Determine the [x, y] coordinate at the center of the cell enclosing the given text.  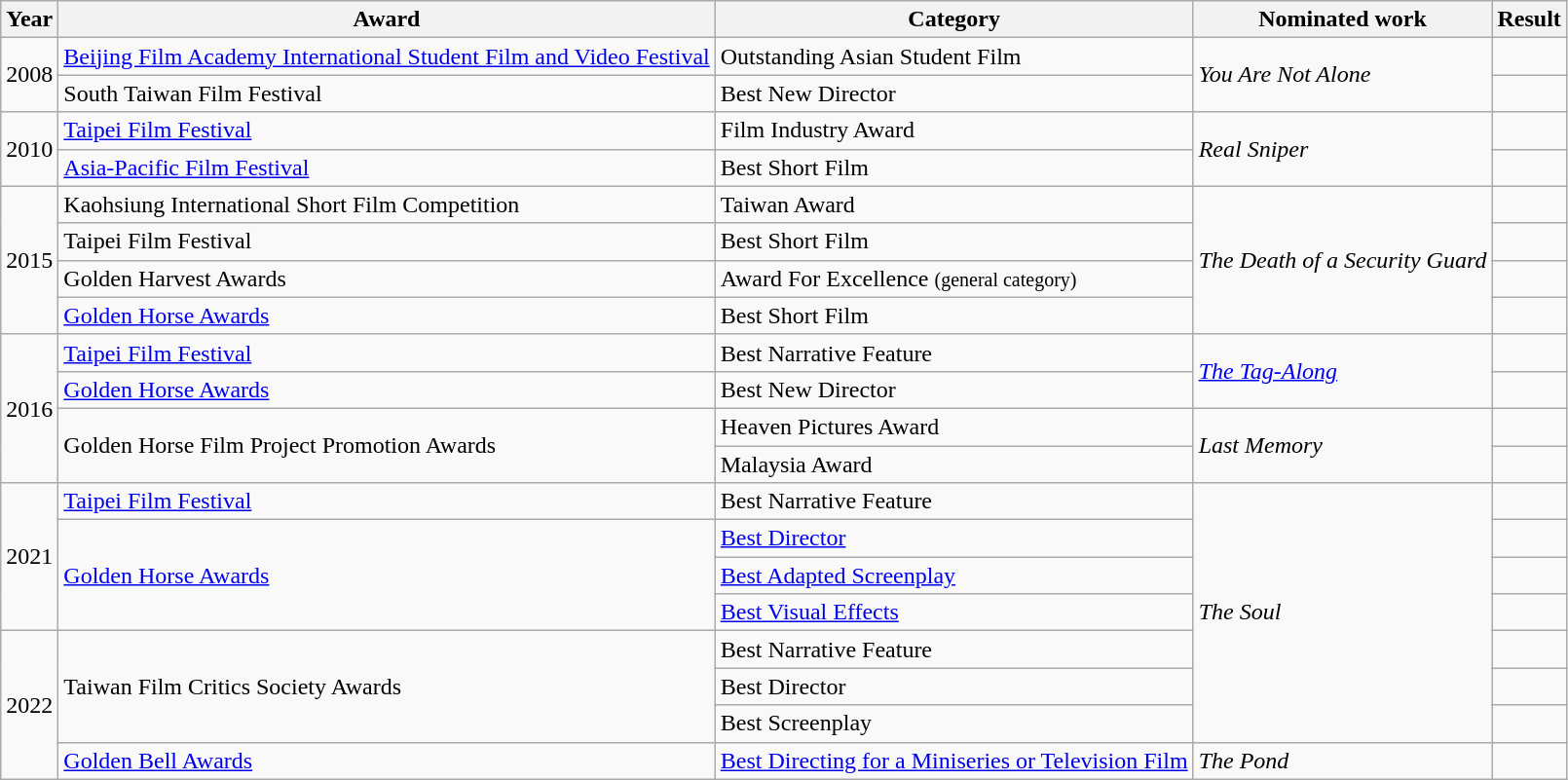
The Tag-Along [1342, 371]
2016 [29, 408]
Award For Excellence (general category) [954, 279]
Best Adapted Screenplay [954, 576]
Real Sniper [1342, 149]
Taiwan Film Critics Society Awards [387, 687]
Category [954, 19]
Last Memory [1342, 445]
Heaven Pictures Award [954, 427]
Golden Bell Awards [387, 761]
Golden Harvest Awards [387, 279]
You Are Not Alone [1342, 75]
2015 [29, 260]
Golden Horse Film Project Promotion Awards [387, 445]
Result [1529, 19]
Kaohsiung International Short Film Competition [387, 204]
Award [387, 19]
Outstanding Asian Student Film [954, 56]
Beijing Film Academy International Student Film and Video Festival [387, 56]
The Soul [1342, 613]
Malaysia Award [954, 464]
The Death of a Security Guard [1342, 260]
Film Industry Award [954, 130]
South Taiwan Film Festival [387, 93]
2022 [29, 705]
Year [29, 19]
Asia-Pacific Film Festival [387, 167]
2008 [29, 75]
The Pond [1342, 761]
Best Directing for a Miniseries or Television Film [954, 761]
Best Screenplay [954, 724]
2010 [29, 149]
Nominated work [1342, 19]
Best Visual Effects [954, 613]
Taiwan Award [954, 204]
2021 [29, 557]
